Return the (x, y) coordinate for the center point of the cell that contains the specified text.  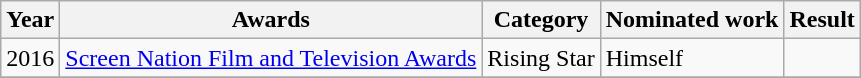
2016 (30, 58)
Awards (271, 20)
Category (541, 20)
Result (822, 20)
Rising Star (541, 58)
Year (30, 20)
Himself (692, 58)
Nominated work (692, 20)
Screen Nation Film and Television Awards (271, 58)
